Determine the [X, Y] coordinate at the center of the cell enclosing the given text.  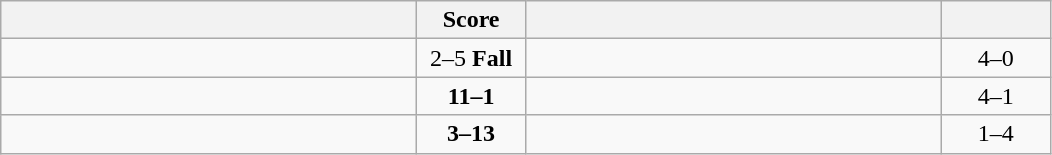
2–5 Fall [472, 58]
Score [472, 20]
3–13 [472, 134]
4–1 [996, 96]
4–0 [996, 58]
11–1 [472, 96]
1–4 [996, 134]
